Find where the given text appears and provide that cell's center as [x, y] coordinate. 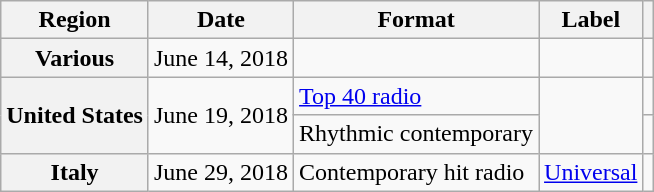
Italy [75, 172]
United States [75, 115]
Universal [591, 172]
Contemporary hit radio [416, 172]
Rhythmic contemporary [416, 134]
Date [220, 20]
Region [75, 20]
Label [591, 20]
Format [416, 20]
Top 40 radio [416, 96]
Various [75, 58]
June 29, 2018 [220, 172]
June 14, 2018 [220, 58]
June 19, 2018 [220, 115]
